Detect which cell encompasses the target text, then output its (x, y) center coordinate. 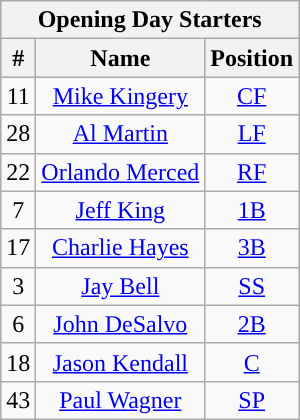
Name (120, 58)
1B (252, 210)
Position (252, 58)
17 (18, 248)
28 (18, 134)
18 (18, 362)
LF (252, 134)
SS (252, 286)
Al Martin (120, 134)
C (252, 362)
Jeff King (120, 210)
SP (252, 400)
6 (18, 324)
2B (252, 324)
Jay Bell (120, 286)
RF (252, 172)
3 (18, 286)
7 (18, 210)
22 (18, 172)
3B (252, 248)
Charlie Hayes (120, 248)
11 (18, 96)
Orlando Merced (120, 172)
John DeSalvo (120, 324)
Paul Wagner (120, 400)
Opening Day Starters (150, 20)
Jason Kendall (120, 362)
43 (18, 400)
CF (252, 96)
Mike Kingery (120, 96)
# (18, 58)
